Output the (X, Y) coordinate of the center of the cell containing the given text.  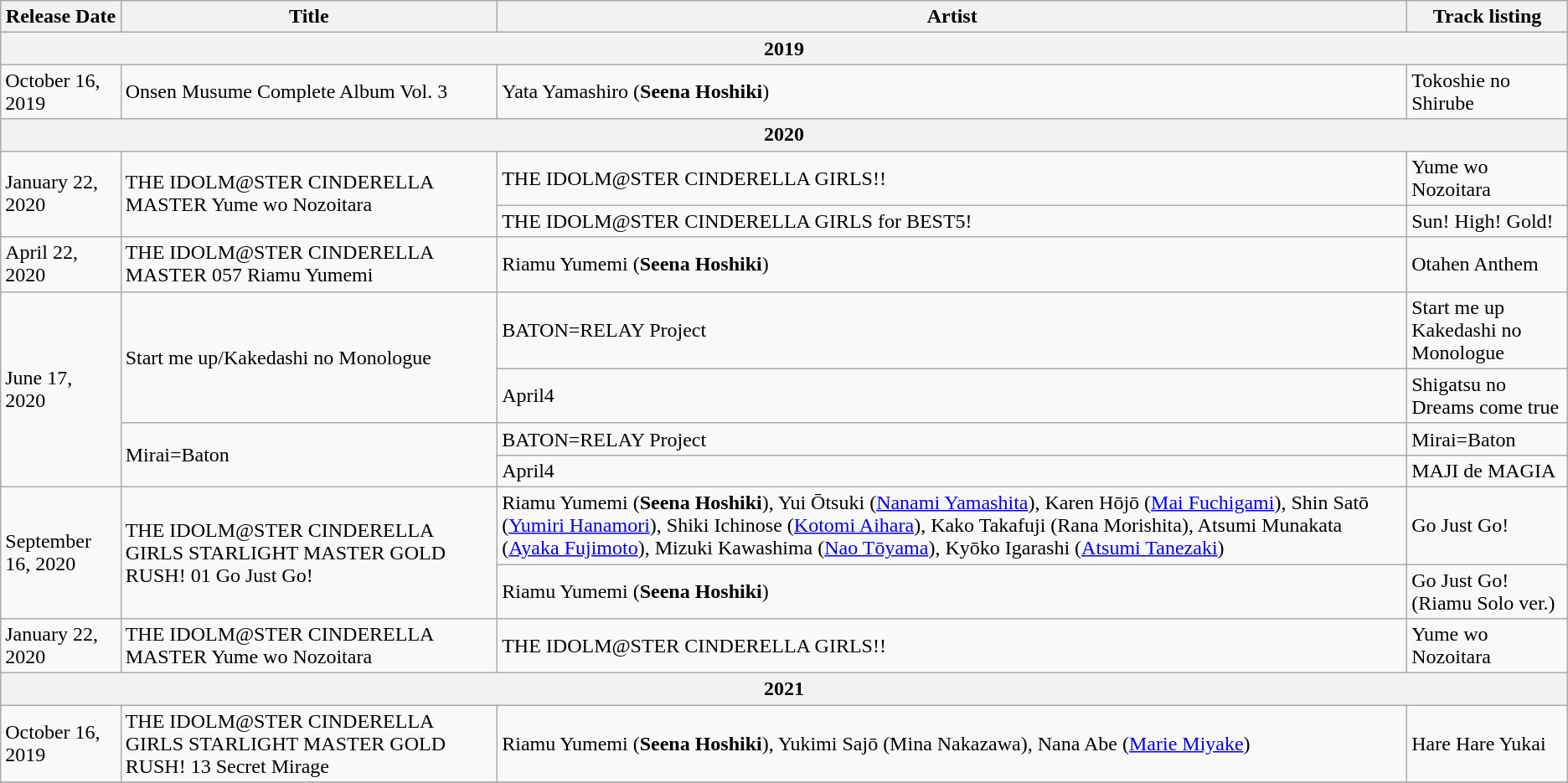
Release Date (60, 17)
2019 (784, 49)
Title (309, 17)
Yata Yamashiro (Seena Hoshiki) (952, 92)
Shigatsu no Dreams come true (1488, 395)
Onsen Musume Complete Album Vol. 3 (309, 92)
THE IDOLM@STER CINDERELLA GIRLS STARLIGHT MASTER GOLD RUSH! 01 Go Just Go! (309, 553)
THE IDOLM@STER CINDERELLA GIRLS for BEST5! (952, 221)
Otahen Anthem (1488, 265)
Riamu Yumemi (Seena Hoshiki), Yukimi Sajō (Mina Nakazawa), Nana Abe (Marie Miyake) (952, 744)
THE IDOLM@STER CINDERELLA MASTER 057 Riamu Yumemi (309, 265)
Start me up/Kakedashi no Monologue (309, 357)
THE IDOLM@STER CINDERELLA GIRLS STARLIGHT MASTER GOLD RUSH! 13 Secret Mirage (309, 744)
Artist (952, 17)
2020 (784, 135)
Track listing (1488, 17)
June 17, 2020 (60, 389)
2021 (784, 689)
Start me upKakedashi no Monologue (1488, 330)
Go Just Go! (Riamu Solo ver.) (1488, 591)
MAJI de MAGIA (1488, 471)
September 16, 2020 (60, 553)
Tokoshie no Shirube (1488, 92)
April 22, 2020 (60, 265)
Go Just Go! (1488, 525)
Hare Hare Yukai (1488, 744)
Sun! High! Gold! (1488, 221)
